Return (X, Y) of the center of cell containing provided text 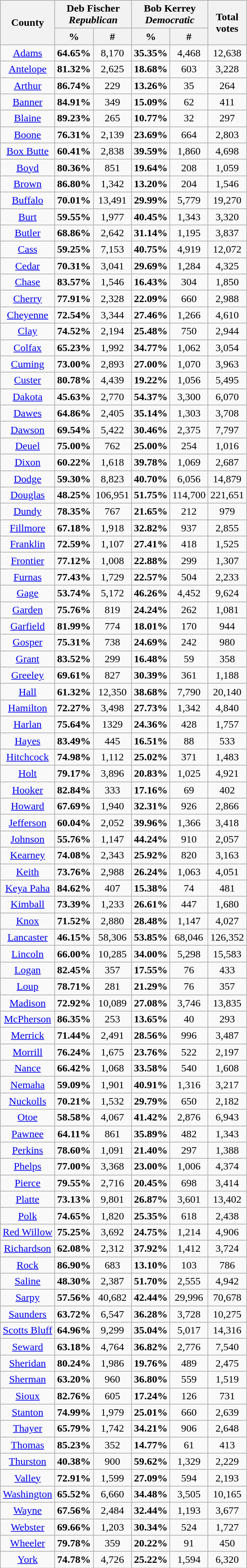
83.57% (74, 282)
820 (189, 855)
Polk (28, 1216)
84.91% (74, 102)
1,532 (112, 1101)
Phelps (28, 1167)
4,468 (189, 53)
361 (189, 675)
4,439 (112, 380)
910 (189, 839)
Gage (28, 593)
59.25% (74, 250)
35.89% (151, 1134)
3,896 (112, 774)
29,996 (189, 1298)
114,700 (189, 495)
1,195 (189, 233)
126 (189, 1396)
77.43% (74, 577)
1,850 (227, 282)
1,986 (112, 1363)
1,203 (112, 1527)
Thurston (28, 1461)
35.14% (151, 413)
89.23% (74, 118)
20,140 (227, 691)
352 (112, 1445)
6,547 (112, 1314)
65.52% (74, 1494)
4,726 (112, 1560)
19.64% (151, 167)
15.38% (151, 888)
1,107 (112, 544)
411 (227, 102)
683 (112, 1265)
2,312 (112, 1248)
281 (112, 986)
35.04% (151, 1330)
62 (189, 102)
450 (227, 1543)
25.92% (151, 855)
86.90% (74, 1265)
750 (189, 331)
74.99% (74, 1412)
84.62% (74, 888)
2,193 (227, 1478)
24.36% (151, 724)
2,866 (227, 806)
46.15% (74, 937)
Grant (28, 659)
126,352 (227, 937)
74.65% (74, 1216)
34.21% (151, 1429)
16.43% (151, 282)
Washington (28, 1494)
Fillmore (28, 528)
71.44% (74, 1036)
594 (189, 1478)
63.20% (74, 1380)
20.83% (151, 774)
1,940 (112, 806)
7,790 (189, 691)
819 (112, 610)
27.08% (151, 1003)
4,764 (112, 1347)
603 (189, 69)
1,069 (189, 462)
Holt (28, 774)
2,639 (227, 1412)
413 (227, 1445)
524 (189, 1527)
40.38% (74, 1461)
3,320 (227, 216)
Hooker (28, 790)
40.75% (151, 250)
1,006 (189, 1167)
Lincoln (28, 954)
293 (227, 1019)
12,350 (112, 691)
906 (189, 1429)
81.32% (74, 69)
21.40% (151, 1150)
2,838 (112, 151)
221,651 (227, 495)
650 (189, 1101)
Jefferson (28, 823)
2,776 (189, 1347)
3,724 (227, 1248)
26.61% (151, 904)
67.56% (74, 1510)
Wheeler (28, 1543)
3,228 (227, 69)
Scotts Bluff (28, 1330)
13,402 (227, 1199)
65.23% (74, 348)
65.79% (74, 1429)
Valley (28, 1478)
9,299 (112, 1330)
Dodge (28, 479)
66.42% (74, 1068)
Totalvotes (227, 22)
212 (189, 512)
Chase (28, 282)
2,194 (112, 331)
80.36% (74, 167)
827 (112, 675)
10,089 (112, 1003)
18.01% (151, 626)
73.76% (74, 872)
358 (227, 659)
Dundy (28, 512)
7,153 (112, 250)
60.04% (74, 823)
1,284 (189, 266)
27.46% (151, 315)
Buffalo (28, 200)
5,779 (189, 200)
36.80% (151, 1380)
59.09% (74, 1085)
Cherry (28, 299)
Garden (28, 610)
67.18% (74, 528)
4,051 (227, 872)
3,300 (189, 397)
2,491 (112, 1036)
14,316 (227, 1330)
1,059 (227, 167)
34.00% (151, 954)
3,601 (189, 1199)
40.45% (151, 216)
74.08% (74, 855)
25.00% (151, 446)
Otoe (28, 1117)
27.09% (151, 1478)
32.82% (151, 528)
1,016 (227, 446)
68.86% (74, 233)
59.30% (74, 479)
Sherman (28, 1380)
64.96% (74, 1330)
767 (112, 512)
80.78% (74, 380)
698 (189, 1183)
2,625 (112, 69)
18.68% (151, 69)
30.34% (151, 1527)
Dakota (28, 397)
6,056 (189, 479)
Sioux (28, 1396)
Stanton (28, 1412)
Arthur (28, 86)
19.22% (151, 380)
1,729 (112, 577)
4,610 (227, 315)
13,491 (112, 200)
1,307 (227, 561)
8,170 (112, 53)
19,270 (227, 200)
20.22% (151, 1543)
4,067 (112, 1117)
Howard (28, 806)
25.22% (151, 1560)
36.28% (151, 1314)
1,068 (112, 1068)
70.21% (74, 1101)
407 (112, 888)
70,678 (227, 1298)
738 (112, 642)
78.60% (74, 1150)
1329 (112, 724)
1,193 (189, 1510)
1,483 (227, 757)
2,484 (112, 1510)
73.00% (74, 364)
Dixon (28, 462)
937 (189, 528)
17.24% (151, 1396)
74.52% (74, 331)
Nuckolls (28, 1101)
926 (189, 806)
4,027 (227, 921)
14,879 (227, 479)
78.71% (74, 986)
51.75% (151, 495)
40.91% (151, 1085)
23.00% (151, 1167)
489 (189, 1363)
40.70% (151, 479)
Hitchcock (28, 757)
Colfax (28, 348)
67.69% (74, 806)
15.09% (151, 102)
77.00% (74, 1167)
20.45% (151, 1183)
9,624 (227, 593)
Garfield (28, 626)
79.17% (74, 774)
32.31% (151, 806)
2,052 (112, 823)
3,837 (227, 233)
County (28, 22)
4,840 (227, 708)
33.58% (151, 1068)
27.41% (151, 544)
13.65% (151, 1019)
68,046 (189, 937)
16.51% (151, 741)
3,418 (227, 823)
Merrick (28, 1036)
229 (112, 86)
618 (189, 1216)
72.59% (74, 544)
32 (189, 118)
2,803 (227, 135)
Butler (28, 233)
861 (112, 1134)
Platte (28, 1199)
Deuel (28, 446)
Saline (28, 1281)
Furnas (28, 577)
21.65% (151, 512)
6,660 (112, 1494)
Nance (28, 1068)
25.01% (151, 1412)
204 (189, 184)
72.91% (74, 1478)
23.69% (151, 135)
1,070 (189, 364)
3,963 (227, 364)
Antelope (28, 69)
1,329 (189, 1461)
61.32% (74, 691)
83.52% (74, 659)
1,594 (189, 1560)
57.56% (74, 1298)
35 (189, 86)
481 (227, 888)
Hayes (28, 741)
103 (189, 1265)
86.74% (74, 86)
1,412 (189, 1248)
Seward (28, 1347)
9,801 (112, 1199)
3,344 (112, 315)
13.20% (151, 184)
30.39% (151, 675)
3,708 (227, 413)
37.92% (151, 1248)
64.65% (74, 53)
2,233 (227, 577)
21.29% (151, 986)
22.88% (151, 561)
2,405 (112, 413)
349 (112, 102)
64.11% (74, 1134)
5,172 (112, 593)
2,139 (112, 135)
8,823 (112, 479)
59 (189, 659)
253 (112, 1019)
14.77% (151, 1445)
Red Willow (28, 1232)
75.64% (74, 724)
996 (189, 1036)
82.45% (74, 970)
10.77% (151, 118)
26.24% (151, 872)
22.09% (151, 299)
559 (189, 1380)
445 (112, 741)
2,475 (227, 1363)
3,746 (189, 1003)
428 (189, 724)
Keya Paha (28, 888)
78.35% (74, 512)
2,229 (227, 1461)
Cheyenne (28, 315)
42.44% (151, 1298)
1,388 (227, 1150)
17.55% (151, 970)
1,233 (112, 904)
3,498 (112, 708)
Franklin (28, 544)
2,770 (112, 397)
2,343 (112, 855)
4,325 (227, 266)
77.91% (74, 299)
25.02% (151, 757)
60.22% (74, 462)
24.75% (151, 1232)
24.69% (151, 642)
Harlan (28, 724)
4,942 (227, 1281)
76.31% (74, 135)
774 (112, 626)
10,165 (227, 1494)
6,320 (227, 1560)
39.96% (151, 823)
2,555 (189, 1281)
Sheridan (28, 1363)
762 (112, 446)
74.78% (74, 1560)
Dawson (28, 429)
17.16% (151, 790)
242 (189, 642)
86.35% (74, 1019)
25.48% (151, 331)
48.30% (74, 1281)
3,692 (112, 1232)
13.26% (151, 86)
27.00% (151, 364)
29.79% (151, 1101)
482 (189, 1134)
433 (227, 970)
533 (227, 741)
254 (189, 446)
69 (189, 790)
York (28, 1560)
980 (227, 642)
4,452 (189, 593)
4,698 (227, 151)
39.78% (151, 462)
1,056 (189, 380)
402 (227, 790)
46.26% (151, 593)
Rock (28, 1265)
53.85% (151, 937)
1,303 (189, 413)
3,041 (112, 266)
1,979 (112, 1412)
75.76% (74, 610)
Hamilton (28, 708)
66.00% (74, 954)
28.48% (151, 921)
Clay (28, 331)
59.55% (74, 216)
979 (227, 512)
29.69% (151, 266)
12,638 (227, 53)
540 (189, 1068)
5,298 (189, 954)
Banner (28, 102)
15,583 (227, 954)
McPherson (28, 1019)
83.49% (74, 741)
1,977 (112, 216)
Morrill (28, 1052)
Cuming (28, 364)
Box Butte (28, 151)
48.25% (74, 495)
944 (227, 626)
2,876 (189, 1117)
Kimball (28, 904)
45.63% (74, 397)
Richardson (28, 1248)
26.87% (151, 1199)
70.31% (74, 266)
1,091 (112, 1150)
Wayne (28, 1510)
30.46% (151, 429)
Deb FischerRepublican (93, 15)
605 (112, 1396)
58.58% (74, 1117)
304 (189, 282)
80.24% (74, 1363)
Dawes (28, 413)
24.24% (151, 610)
2,687 (227, 462)
1,901 (112, 1085)
1,992 (112, 348)
73.39% (74, 904)
Burt (28, 216)
54.37% (151, 397)
5,422 (112, 429)
4,906 (227, 1232)
41.42% (151, 1117)
25.35% (151, 1216)
36.82% (151, 1347)
71.52% (74, 921)
69.66% (74, 1527)
418 (189, 544)
69.61% (74, 675)
1,188 (227, 675)
74 (189, 888)
91 (189, 1543)
35.35% (151, 53)
1,112 (112, 757)
82.84% (74, 790)
Hall (28, 691)
7,540 (227, 1347)
1,608 (227, 1068)
63.18% (74, 1347)
Boone (28, 135)
Lancaster (28, 937)
1,860 (189, 151)
13,835 (227, 1003)
3,487 (227, 1036)
75.00% (74, 446)
81.99% (74, 626)
7,797 (227, 429)
1,675 (112, 1052)
22.57% (151, 577)
3,163 (227, 855)
82.76% (74, 1396)
Saunders (28, 1314)
170 (189, 626)
Johnson (28, 839)
Nemaha (28, 1085)
Brown (28, 184)
69.54% (74, 429)
Adams (28, 53)
75.31% (74, 642)
Webster (28, 1527)
Greeley (28, 675)
3,368 (112, 1167)
2,438 (227, 1216)
3,217 (227, 1085)
106,951 (112, 495)
Thayer (28, 1429)
55.76% (74, 839)
264 (227, 86)
32.44% (151, 1510)
60.41% (74, 151)
64.86% (74, 413)
79.78% (74, 1543)
Keith (28, 872)
208 (189, 167)
Custer (28, 380)
2,716 (112, 1183)
72.92% (74, 1003)
1,062 (189, 348)
23.76% (151, 1052)
Cass (28, 250)
34.48% (151, 1494)
Loup (28, 986)
28.56% (151, 1036)
59.62% (151, 1461)
3,414 (227, 1183)
731 (227, 1396)
Sarpy (28, 1298)
371 (189, 757)
61 (189, 1445)
Thomas (28, 1445)
58,306 (112, 937)
Kearney (28, 855)
40 (189, 1019)
1,820 (112, 1216)
960 (112, 1380)
4,921 (227, 774)
Gosper (28, 642)
63.72% (74, 1314)
3,505 (189, 1494)
1,618 (112, 462)
29.99% (151, 200)
1,063 (189, 872)
3,677 (227, 1510)
3,054 (227, 348)
34.77% (151, 348)
1,757 (227, 724)
75.25% (74, 1232)
72.54% (74, 315)
Frontier (28, 561)
1,525 (227, 544)
2,375 (189, 429)
86.80% (74, 184)
Logan (28, 970)
10,275 (227, 1314)
53.74% (74, 593)
Cedar (28, 266)
76.24% (74, 1052)
88 (189, 741)
Pierce (28, 1183)
2,944 (227, 331)
900 (112, 1461)
74.98% (74, 757)
44.24% (151, 839)
2,328 (112, 299)
77.12% (74, 561)
16.48% (151, 659)
2,855 (227, 528)
851 (112, 167)
38.68% (151, 691)
1,266 (189, 315)
4,919 (189, 250)
40,682 (112, 1298)
1,727 (227, 1527)
333 (112, 790)
6,943 (227, 1117)
Bob KerreyDemocratic (170, 15)
51.70% (151, 1281)
85.23% (74, 1445)
2,642 (112, 233)
27.73% (151, 708)
31.14% (151, 233)
Blaine (28, 118)
2,893 (112, 364)
39.59% (151, 151)
13.10% (151, 1265)
1,742 (112, 1429)
Pawnee (28, 1134)
3,728 (189, 1314)
265 (112, 118)
2,197 (227, 1052)
1,918 (112, 528)
5,017 (189, 1330)
Madison (28, 1003)
359 (112, 1543)
Boyd (28, 167)
79.55% (74, 1183)
1,680 (227, 904)
786 (227, 1265)
62.08% (74, 1248)
10,285 (112, 954)
4,374 (227, 1167)
522 (189, 1052)
262 (189, 610)
5,495 (227, 380)
Douglas (28, 495)
1,599 (112, 1478)
2,880 (112, 921)
Knox (28, 921)
1,316 (189, 1085)
664 (189, 135)
1,519 (227, 1380)
1,214 (189, 1232)
12,072 (227, 250)
2,387 (112, 1281)
72.27% (74, 708)
2,057 (227, 839)
2,182 (227, 1101)
1,008 (112, 561)
19.76% (151, 1363)
2,648 (227, 1429)
1,025 (189, 774)
1,081 (227, 610)
1,366 (189, 823)
70.01% (74, 200)
73.13% (74, 1199)
504 (189, 577)
Perkins (28, 1150)
6,070 (227, 397)
447 (189, 904)
